Return (X, Y) of the center of cell containing provided text 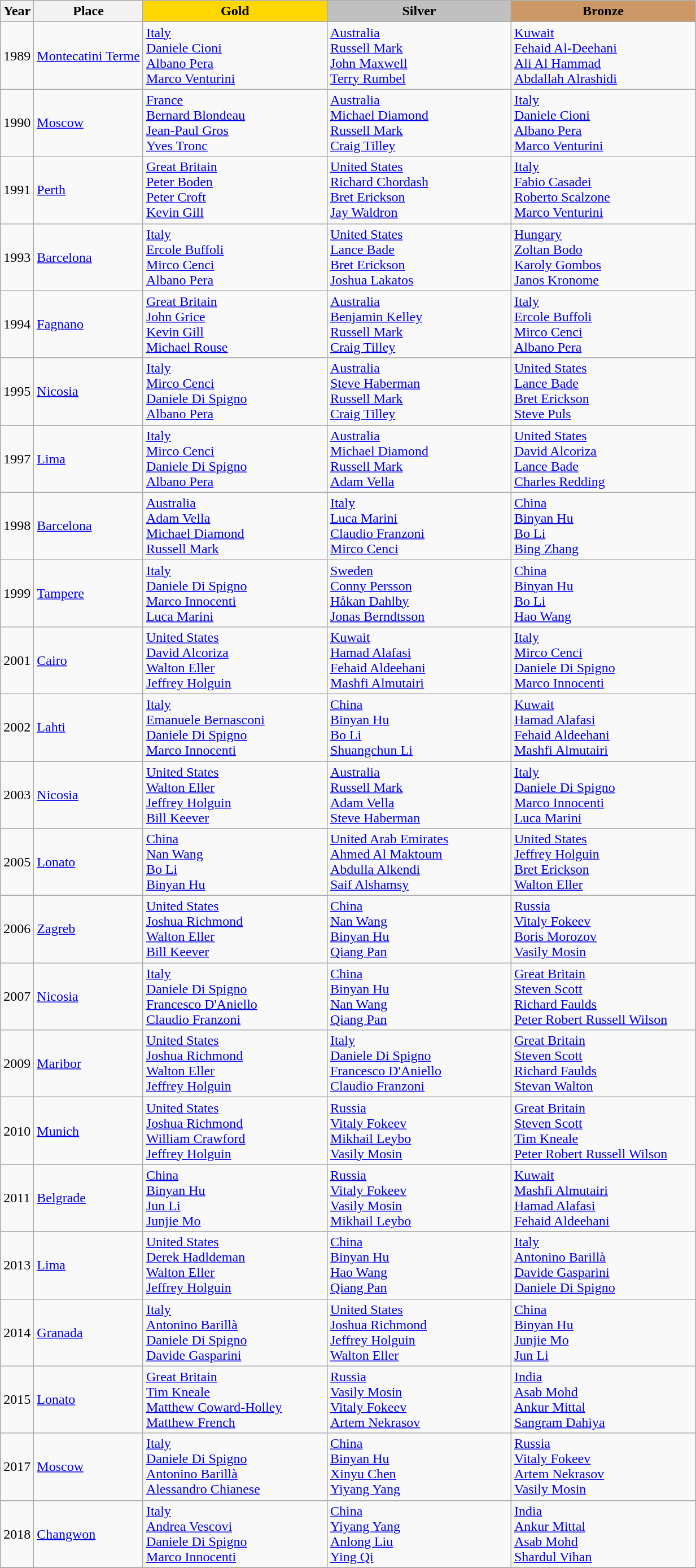
2003 (17, 795)
Great BritainTim KnealeMatthew Coward-HolleyMatthew French (235, 1400)
United StatesLance BadeBret EricksonJoshua Lakatos (419, 257)
ChinaNan WangBo LiBinyan Hu (235, 862)
HungaryZoltan BodoKaroly GombosJanos Kronome (603, 257)
Montecatini Terme (89, 55)
United StatesDavid AlcorizaWalton EllerJeffrey Holguin (235, 660)
2005 (17, 862)
Tampere (89, 593)
United StatesRichard ChordashBret EricksonJay Waldron (419, 190)
United StatesJoshua RichmondWalton EllerBill Keever (235, 929)
AustraliaBenjamin KelleyRussell MarkCraig Tilley (419, 324)
Cairo (89, 660)
RussiaVitaly FokeevArtem NekrasovVasily Mosin (603, 1466)
1997 (17, 458)
United StatesJoshua RichmondWilliam CrawfordJeffrey Holguin (235, 1131)
Great BritainSteven ScottRichard FauldsStevan Walton (603, 1063)
United StatesDavid AlcorizaLance BadeCharles Redding (603, 458)
ItalyAntonino BarillàDavide GaspariniDaniele Di Spigno (603, 1265)
Belgrade (89, 1198)
IndiaAsab MohdAnkur MittalSangram Dahiya (603, 1400)
ChinaYiyang YangAnlong LiuYing Qi (419, 1534)
ChinaBinyan HuHao WangQiang Pan (419, 1265)
AustraliaRussell MarkJohn MaxwellTerry Rumbel (419, 55)
Great BritainSteven ScottTim KnealePeter Robert Russell Wilson (603, 1131)
United StatesJeffrey HolguinBret EricksonWalton Eller (603, 862)
ItalyAntonino BarillàDaniele Di SpignoDavide Gasparini (235, 1332)
ChinaBinyan HuXinyu ChenYiyang Yang (419, 1466)
KuwaitMashfi AlmutairiHamad AlafasiFehaid Aldeehani (603, 1198)
Fagnano (89, 324)
2014 (17, 1332)
2013 (17, 1265)
ItalyDaniele Di SpignoAntonino BarillàAlessandro Chianese (235, 1466)
SwedenConny PerssonHåkan DahlbyJonas Berndtsson (419, 593)
1989 (17, 55)
ChinaNan WangBinyan HuQiang Pan (419, 929)
FranceBernard BlondeauJean-Paul GrosYves Tronc (235, 123)
ChinaBinyan HuNan WangQiang Pan (419, 997)
1990 (17, 123)
2015 (17, 1400)
1993 (17, 257)
Gold (235, 11)
RussiaVitaly FokeevVasily MosinMikhail Leybo (419, 1198)
Year (17, 11)
Zagreb (89, 929)
1991 (17, 190)
1998 (17, 526)
2001 (17, 660)
United StatesWalton EllerJeffrey HolguinBill Keever (235, 795)
United StatesDerek HadldemanWalton EllerJeffrey Holguin (235, 1265)
United StatesJoshua RichmondJeffrey HolguinWalton Eller (419, 1332)
ItalyEmanuele BernasconiDaniele Di SpignoMarco Innocenti (235, 727)
United Arab EmiratesAhmed Al MaktoumAbdulla AlkendiSaif Alshamsy (419, 862)
2010 (17, 1131)
AustraliaMichael DiamondRussell MarkAdam Vella (419, 458)
KuwaitFehaid Al-DeehaniAli Al HammadAbdallah Alrashidi (603, 55)
ItalyLuca MariniClaudio FranzoniMirco Cenci (419, 526)
United StatesLance BadeBret EricksonSteve Puls (603, 392)
ItalyMirco CenciDaniele Di SpignoMarco Innocenti (603, 660)
Bronze (603, 11)
Munich (89, 1131)
IndiaAnkur MittalAsab MohdShardul Vihan (603, 1534)
2006 (17, 929)
Place (89, 11)
Maribor (89, 1063)
United StatesJoshua RichmondWalton EllerJeffrey Holguin (235, 1063)
ChinaBinyan HuBo LiBing Zhang (603, 526)
ItalyFabio CasadeiRoberto ScalzoneMarco Venturini (603, 190)
RussiaVasily MosinVitaly FokeevArtem Nekrasov (419, 1400)
2002 (17, 727)
ItalyAndrea VescoviDaniele Di SpignoMarco Innocenti (235, 1534)
ChinaBinyan HuJunjie MoJun Li (603, 1332)
Silver (419, 11)
1999 (17, 593)
2007 (17, 997)
Great BritainSteven ScottRichard FauldsPeter Robert Russell Wilson (603, 997)
AustraliaAdam VellaMichael DiamondRussell Mark (235, 526)
2009 (17, 1063)
Perth (89, 190)
AustraliaMichael DiamondRussell MarkCraig Tilley (419, 123)
RussiaVitaly FokeevBoris MorozovVasily Mosin (603, 929)
ChinaBinyan HuBo LiHao Wang (603, 593)
2017 (17, 1466)
1994 (17, 324)
Lahti (89, 727)
AustraliaSteve HabermanRussell MarkCraig Tilley (419, 392)
Great BritainJohn GriceKevin GillMichael Rouse (235, 324)
2011 (17, 1198)
ChinaBinyan HuBo LiShuangchun Li (419, 727)
2018 (17, 1534)
ChinaBinyan HuJun LiJunjie Mo (235, 1198)
Granada (89, 1332)
1995 (17, 392)
AustraliaRussell MarkAdam VellaSteve Haberman (419, 795)
Great BritainPeter BodenPeter CroftKevin Gill (235, 190)
RussiaVitaly FokeevMikhail LeyboVasily Mosin (419, 1131)
Changwon (89, 1534)
